For the text-containing cell, return its midpoint in (x, y) coordinate format. 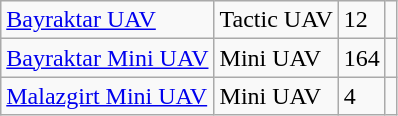
164 (362, 58)
Bayraktar UAV (108, 20)
4 (362, 96)
Bayraktar Mini UAV (108, 58)
Malazgirt Mini UAV (108, 96)
12 (362, 20)
Tactic UAV (276, 20)
